For the text-containing cell, return its midpoint in (x, y) coordinate format. 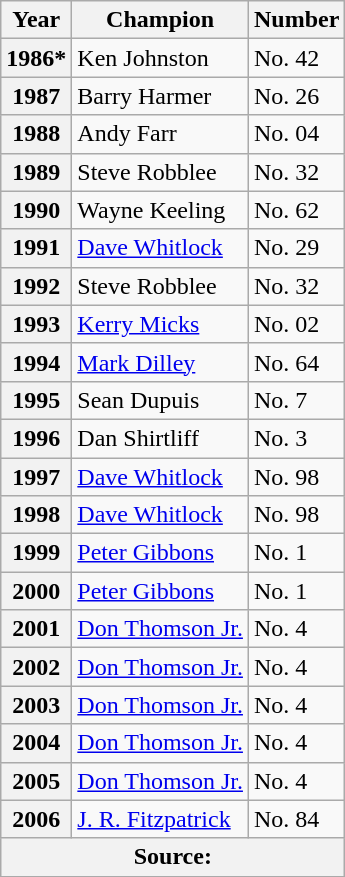
1992 (36, 286)
No. 26 (296, 96)
No. 62 (296, 210)
1993 (36, 324)
Andy Farr (160, 134)
2004 (36, 743)
2003 (36, 705)
1991 (36, 248)
Kerry Micks (160, 324)
1994 (36, 362)
1999 (36, 553)
Champion (160, 20)
Dan Shirtliff (160, 438)
No. 64 (296, 362)
Year (36, 20)
Barry Harmer (160, 96)
Ken Johnston (160, 58)
1988 (36, 134)
1990 (36, 210)
No. 29 (296, 248)
Number (296, 20)
No. 3 (296, 438)
No. 02 (296, 324)
Mark Dilley (160, 362)
2006 (36, 819)
No. 7 (296, 400)
2001 (36, 629)
No. 84 (296, 819)
1997 (36, 477)
1998 (36, 515)
No. 04 (296, 134)
Sean Dupuis (160, 400)
1996 (36, 438)
2000 (36, 591)
Source: (173, 857)
1995 (36, 400)
1989 (36, 172)
1986* (36, 58)
Wayne Keeling (160, 210)
No. 42 (296, 58)
J. R. Fitzpatrick (160, 819)
2002 (36, 667)
1987 (36, 96)
2005 (36, 781)
